Return the [X, Y] coordinate for the center point of the cell that contains the specified text.  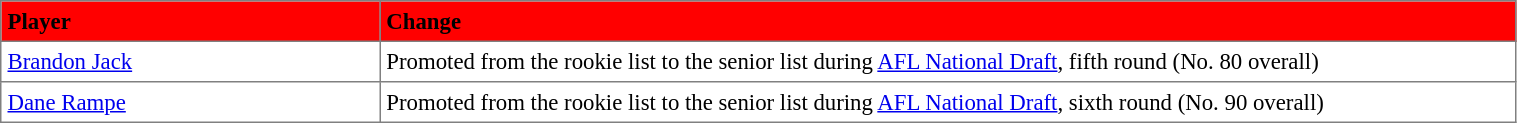
Promoted from the rookie list to the senior list during AFL National Draft, sixth round (No. 90 overall) [948, 102]
Promoted from the rookie list to the senior list during AFL National Draft, fifth round (No. 80 overall) [948, 61]
Player [190, 21]
Brandon Jack [190, 61]
Dane Rampe [190, 102]
Change [948, 21]
